Detect which cell encompasses the target text, then output its [x, y] center coordinate. 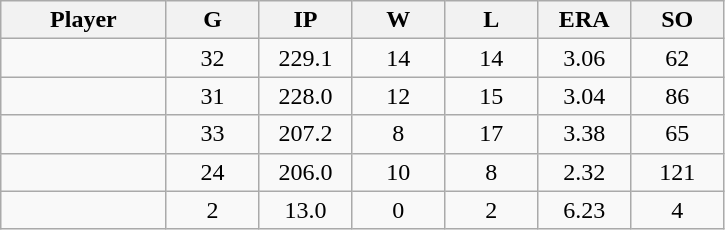
Player [84, 20]
13.0 [306, 210]
G [212, 20]
228.0 [306, 96]
31 [212, 96]
SO [678, 20]
10 [398, 172]
3.06 [584, 58]
32 [212, 58]
3.38 [584, 134]
206.0 [306, 172]
229.1 [306, 58]
207.2 [306, 134]
24 [212, 172]
ERA [584, 20]
0 [398, 210]
12 [398, 96]
65 [678, 134]
2.32 [584, 172]
33 [212, 134]
86 [678, 96]
W [398, 20]
121 [678, 172]
L [492, 20]
IP [306, 20]
17 [492, 134]
15 [492, 96]
62 [678, 58]
4 [678, 210]
3.04 [584, 96]
6.23 [584, 210]
